Scan for the cell matching the given text and deliver its (X, Y) coordinate at center. 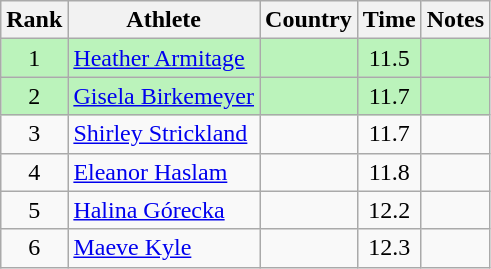
3 (34, 134)
Country (309, 20)
11.8 (389, 172)
1 (34, 58)
11.5 (389, 58)
Time (389, 20)
4 (34, 172)
12.3 (389, 248)
2 (34, 96)
Shirley Strickland (164, 134)
Heather Armitage (164, 58)
6 (34, 248)
Maeve Kyle (164, 248)
Athlete (164, 20)
Gisela Birkemeyer (164, 96)
Rank (34, 20)
Notes (455, 20)
Eleanor Haslam (164, 172)
Halina Górecka (164, 210)
5 (34, 210)
12.2 (389, 210)
